Pinpoint the cell where the given text exists, returning its [X, Y] midpoint coordinate. 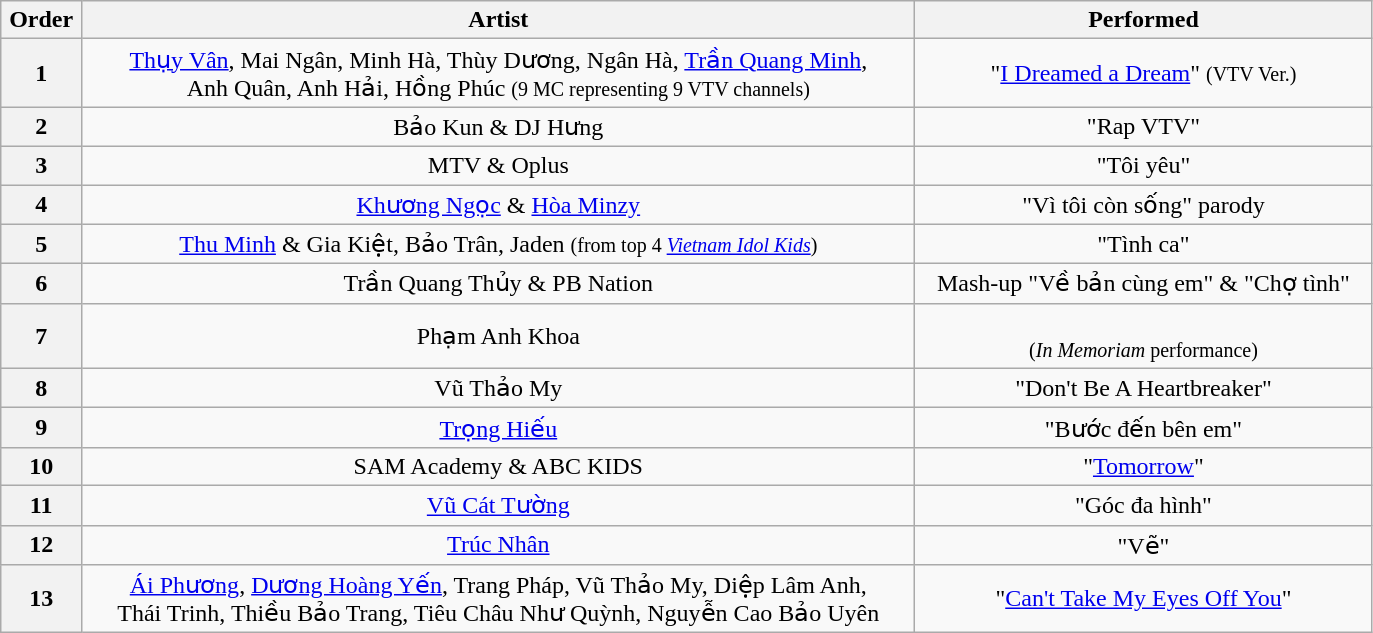
1 [42, 73]
"Tình ca" [1144, 244]
6 [42, 284]
SAM Academy & ABC KIDS [498, 466]
Mash-up "Về bản cùng em" & "Chợ tình" [1144, 284]
13 [42, 599]
(In Memoriam performance) [1144, 336]
Vũ Thảo My [498, 388]
Thụy Vân, Mai Ngân, Minh Hà, Thùy Dương, Ngân Hà, Trần Quang Minh,Anh Quân, Anh Hải, Hồng Phúc (9 MC representing 9 VTV channels) [498, 73]
Trọng Hiếu [498, 428]
8 [42, 388]
"Don't Be A Heartbreaker" [1144, 388]
"Bước đến bên em" [1144, 428]
"Vẽ" [1144, 545]
"Tôi yêu" [1144, 165]
2 [42, 127]
10 [42, 466]
Khương Ngọc & Hòa Minzy [498, 204]
Vũ Cát Tường [498, 505]
"Can't Take My Eyes Off You" [1144, 599]
Trúc Nhân [498, 545]
5 [42, 244]
"I Dreamed a Dream" (VTV Ver.) [1144, 73]
Bảo Kun & DJ Hưng [498, 127]
Phạm Anh Khoa [498, 336]
MTV & Oplus [498, 165]
9 [42, 428]
Thu Minh & Gia Kiệt, Bảo Trân, Jaden (from top 4 Vietnam Idol Kids) [498, 244]
Order [42, 20]
"Vì tôi còn sống" parody [1144, 204]
"Góc đa hình" [1144, 505]
"Tomorrow" [1144, 466]
3 [42, 165]
Artist [498, 20]
12 [42, 545]
7 [42, 336]
4 [42, 204]
"Rap VTV" [1144, 127]
Ái Phương, Dương Hoàng Yến, Trang Pháp, Vũ Thảo My, Diệp Lâm Anh,Thái Trinh, Thiều Bảo Trang, Tiêu Châu Như Quỳnh, Nguyễn Cao Bảo Uyên [498, 599]
11 [42, 505]
Performed [1144, 20]
Trần Quang Thủy & PB Nation [498, 284]
